Scan for the cell matching the given text and deliver its (X, Y) coordinate at center. 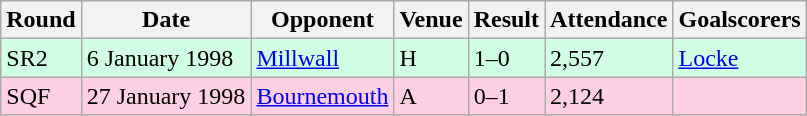
Date (166, 20)
0–1 (506, 96)
Result (506, 20)
2,557 (609, 58)
H (431, 58)
1–0 (506, 58)
SQF (41, 96)
Goalscorers (740, 20)
Opponent (322, 20)
Attendance (609, 20)
2,124 (609, 96)
Bournemouth (322, 96)
A (431, 96)
Locke (740, 58)
6 January 1998 (166, 58)
SR2 (41, 58)
Round (41, 20)
Millwall (322, 58)
27 January 1998 (166, 96)
Venue (431, 20)
